Output the (X, Y) coordinate of the center of the cell containing the given text.  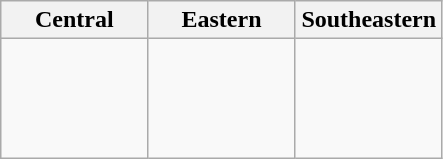
Southeastern (368, 20)
Eastern (222, 20)
Central (74, 20)
